Capture the cell that displays the provided text and extract its [x, y] central coordinate. 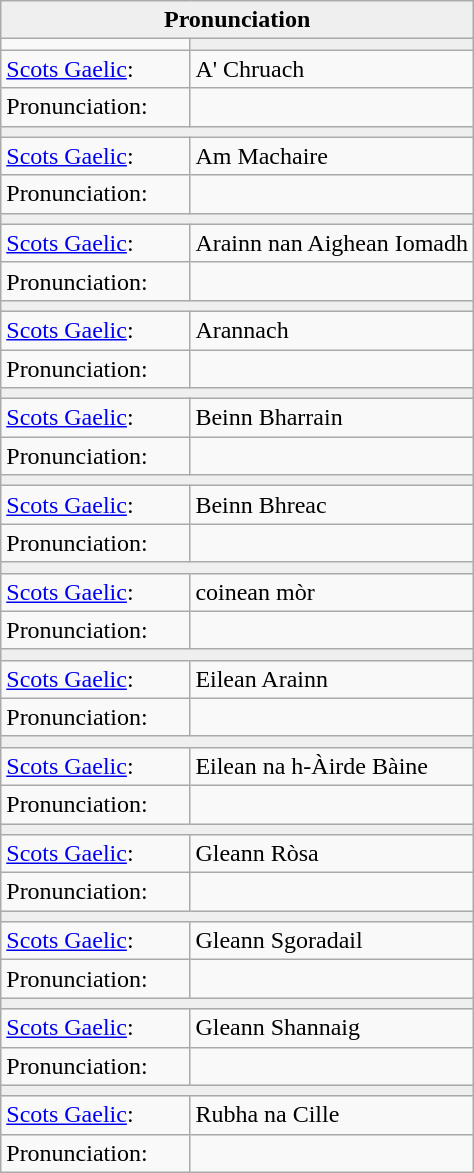
Arannach [332, 330]
coinean mòr [332, 592]
Eilean na h-Àirde Bàine [332, 766]
Pronunciation [238, 20]
Beinn Bharrain [332, 418]
Gleann Shannaig [332, 1028]
Gleann Ròsa [332, 854]
Beinn Bhreac [332, 505]
Gleann Sgoradail [332, 941]
Arainn nan Aighean Iomadh [332, 243]
Eilean Arainn [332, 679]
Rubha na Cille [332, 1115]
A' Chruach [332, 69]
Am Machaire [332, 156]
